Return the [X, Y] coordinate for the center point of the cell that contains the specified text.  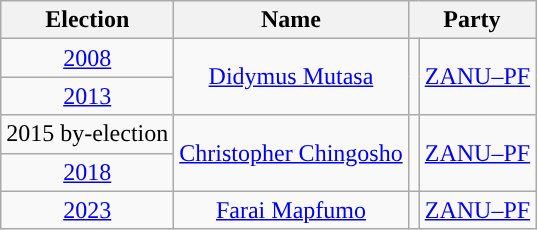
Christopher Chingosho [291, 153]
2015 by-election [88, 134]
Name [291, 20]
Party [472, 20]
2018 [88, 172]
2008 [88, 58]
2023 [88, 210]
Farai Mapfumo [291, 210]
Election [88, 20]
2013 [88, 96]
Didymus Mutasa [291, 77]
